Detect which cell encompasses the target text, then output its (X, Y) center coordinate. 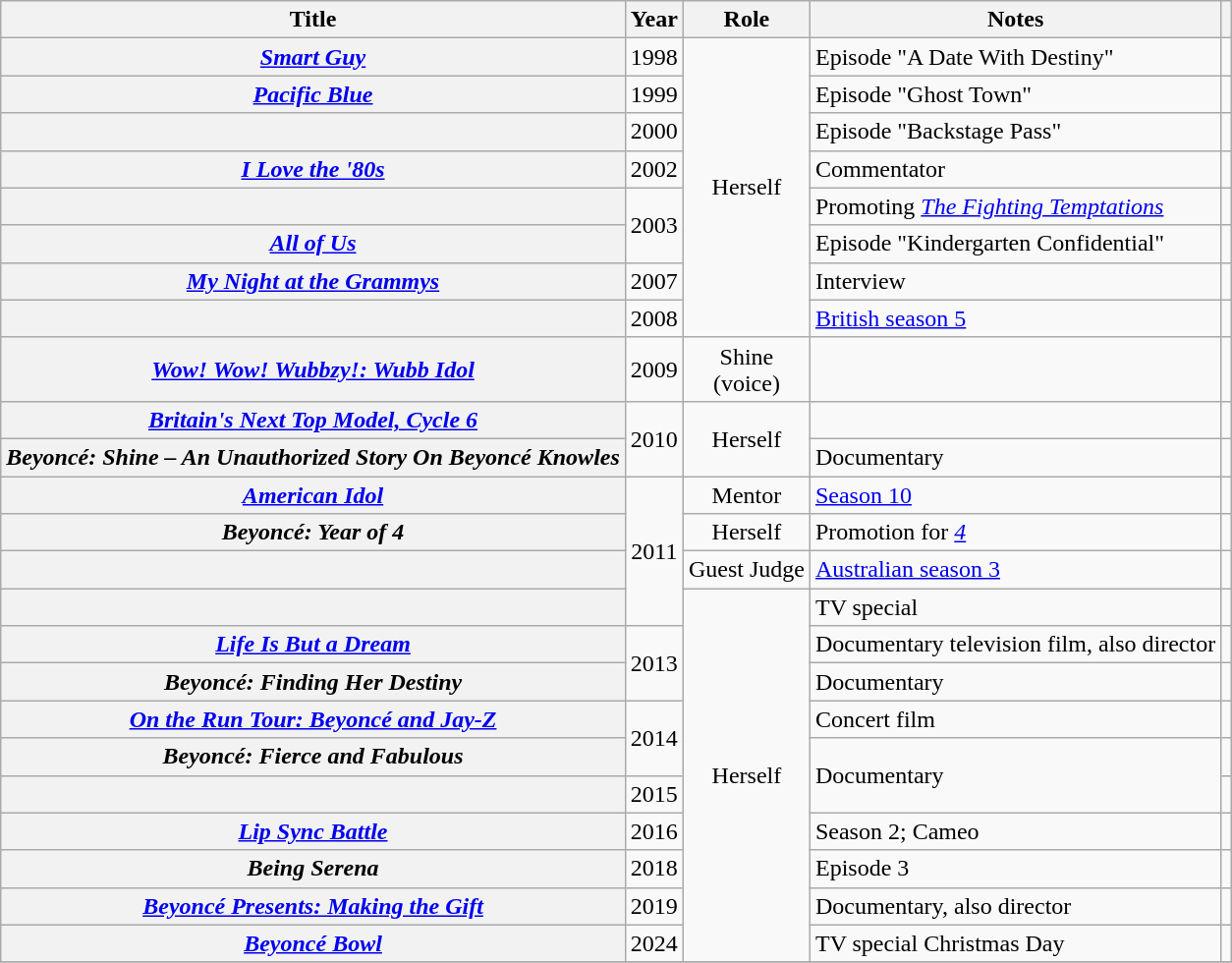
Beyoncé: Shine – An Unauthorized Story On Beyoncé Knowles (313, 457)
Season 10 (1015, 494)
2007 (654, 281)
Beyoncé: Fierce and Fabulous (313, 757)
Title (313, 20)
Year (654, 20)
2019 (654, 906)
Episode "A Date With Destiny" (1015, 57)
Wow! Wow! Wubbzy!: Wubb Idol (313, 369)
Beyoncé: Finding Her Destiny (313, 682)
Lip Sync Battle (313, 831)
Guest Judge (747, 570)
Interview (1015, 281)
Beyoncé: Year of 4 (313, 533)
TV special Christmas Day (1015, 943)
Notes (1015, 20)
Episode "Kindergarten Confidential" (1015, 244)
2011 (654, 550)
On the Run Tour: Beyoncé and Jay-Z (313, 719)
British season 5 (1015, 318)
2008 (654, 318)
Life Is But a Dream (313, 645)
Beyoncé Presents: Making the Gift (313, 906)
2018 (654, 869)
2009 (654, 369)
Season 2; Cameo (1015, 831)
1999 (654, 94)
TV special (1015, 607)
My Night at the Grammys (313, 281)
I Love the '80s (313, 169)
Being Serena (313, 869)
American Idol (313, 494)
2000 (654, 132)
Episode "Backstage Pass" (1015, 132)
Role (747, 20)
2024 (654, 943)
Smart Guy (313, 57)
Promotion for 4 (1015, 533)
Shine(voice) (747, 369)
Pacific Blue (313, 94)
2010 (654, 438)
All of Us (313, 244)
2014 (654, 738)
Episode "Ghost Town" (1015, 94)
Documentary, also director (1015, 906)
Concert film (1015, 719)
2015 (654, 794)
2016 (654, 831)
2003 (654, 225)
Episode 3 (1015, 869)
Australian season 3 (1015, 570)
Documentary television film, also director (1015, 645)
1998 (654, 57)
Commentator (1015, 169)
Beyoncé Bowl (313, 943)
2002 (654, 169)
Promoting The Fighting Temptations (1015, 206)
Britain's Next Top Model, Cycle 6 (313, 420)
Mentor (747, 494)
2013 (654, 663)
